Identify which cell holds the provided text, then report its (x, y) central coordinate. 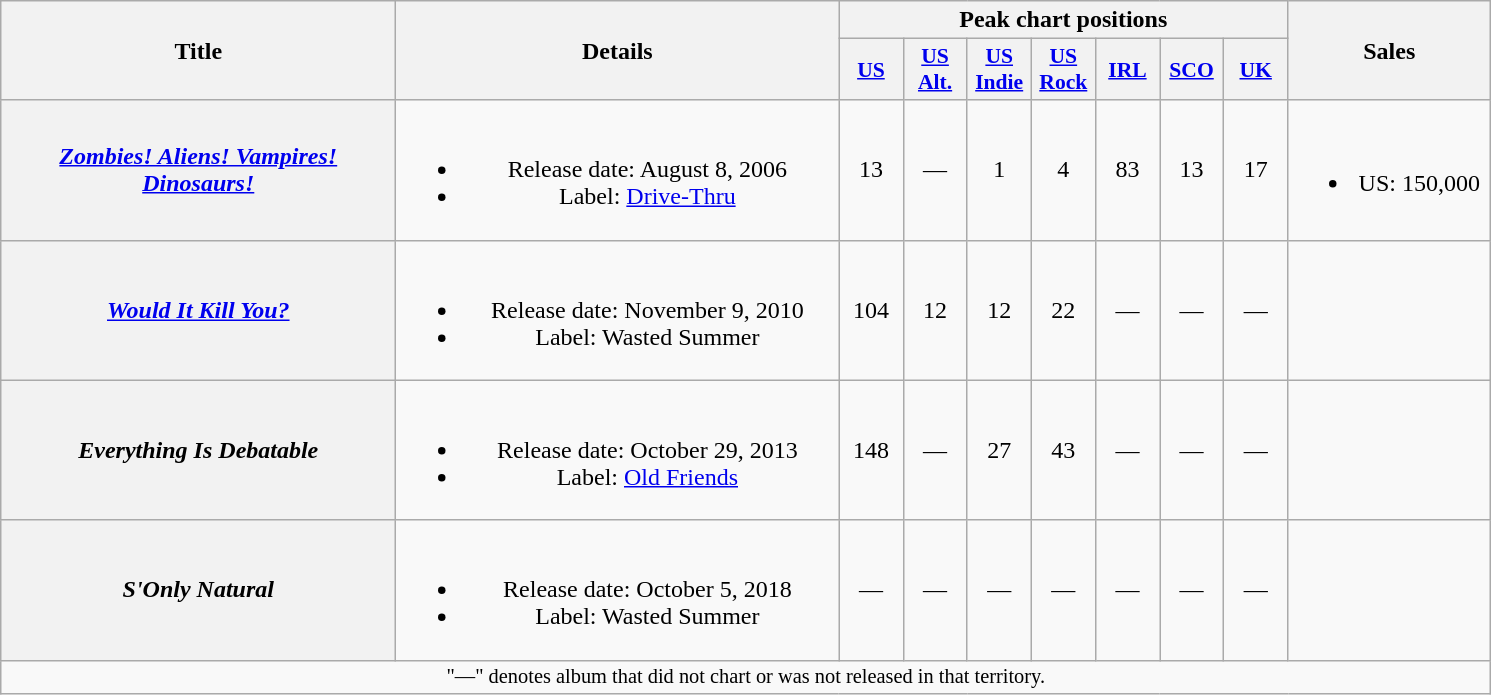
US: 150,000 (1390, 170)
17 (1256, 170)
US Alt. (935, 70)
104 (871, 310)
Peak chart positions (1064, 20)
83 (1127, 170)
Title (198, 50)
43 (1063, 450)
Everything Is Debatable (198, 450)
Release date: November 9, 2010Label: Wasted Summer (618, 310)
"—" denotes album that did not chart or was not released in that territory. (746, 677)
IRL (1127, 70)
US Indie (999, 70)
US (871, 70)
Details (618, 50)
Release date: August 8, 2006Label: Drive-Thru (618, 170)
Zombies! Aliens! Vampires! Dinosaurs! (198, 170)
Sales (1390, 50)
Release date: October 5, 2018Label: Wasted Summer (618, 590)
Would It Kill You? (198, 310)
S'Only Natural (198, 590)
27 (999, 450)
1 (999, 170)
148 (871, 450)
4 (1063, 170)
UK (1256, 70)
Release date: October 29, 2013Label: Old Friends (618, 450)
US Rock (1063, 70)
SCO (1192, 70)
22 (1063, 310)
